Locate the cell with the specified text and output its (x, y) center coordinate. 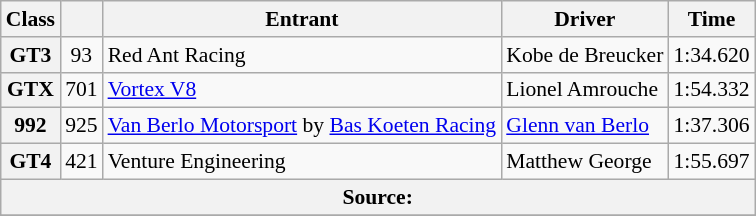
Driver (584, 19)
925 (82, 126)
701 (82, 90)
1:34.620 (711, 55)
Vortex V8 (302, 90)
Matthew George (584, 162)
GTX (30, 90)
Venture Engineering (302, 162)
421 (82, 162)
Red Ant Racing (302, 55)
1:55.697 (711, 162)
Kobe de Breucker (584, 55)
93 (82, 55)
Source: (378, 197)
Lionel Amrouche (584, 90)
Glenn van Berlo (584, 126)
Class (30, 19)
992 (30, 126)
Entrant (302, 19)
Time (711, 19)
Van Berlo Motorsport by Bas Koeten Racing (302, 126)
GT4 (30, 162)
1:37.306 (711, 126)
1:54.332 (711, 90)
GT3 (30, 55)
